Extract the (x, y) coordinate from the center of the cell holding the provided text.  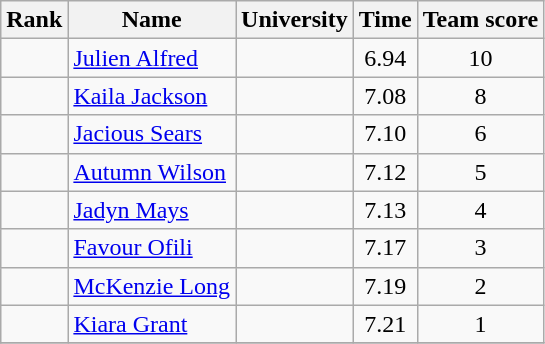
Team score (480, 20)
Jadyn Mays (152, 210)
10 (480, 58)
7.12 (385, 172)
Kiara Grant (152, 324)
5 (480, 172)
Autumn Wilson (152, 172)
6.94 (385, 58)
Rank (34, 20)
Julien Alfred (152, 58)
Favour Ofili (152, 248)
7.21 (385, 324)
7.17 (385, 248)
Name (152, 20)
Kaila Jackson (152, 96)
8 (480, 96)
1 (480, 324)
7.13 (385, 210)
7.19 (385, 286)
Time (385, 20)
4 (480, 210)
Jacious Sears (152, 134)
University (295, 20)
7.08 (385, 96)
2 (480, 286)
7.10 (385, 134)
3 (480, 248)
McKenzie Long (152, 286)
6 (480, 134)
